Determine the (x, y) coordinate at the center of the cell enclosing the given text.  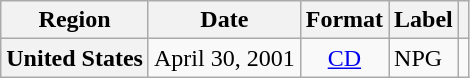
Region (75, 20)
Date (224, 20)
April 30, 2001 (224, 58)
Format (344, 20)
CD (344, 58)
United States (75, 58)
NPG (424, 58)
Label (424, 20)
